Return (x, y) of the center of cell containing provided text 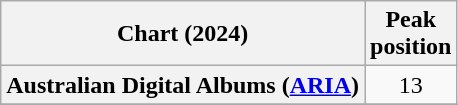
13 (411, 85)
Chart (2024) (183, 34)
Australian Digital Albums (ARIA) (183, 85)
Peakposition (411, 34)
